Detect which cell encompasses the target text, then output its (X, Y) center coordinate. 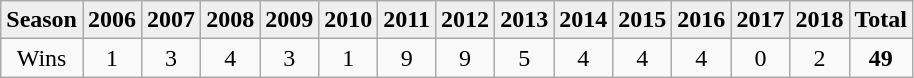
2011 (407, 20)
2010 (348, 20)
2018 (820, 20)
2016 (702, 20)
2012 (466, 20)
2007 (172, 20)
2017 (760, 20)
5 (524, 58)
2006 (112, 20)
2015 (642, 20)
Total (881, 20)
49 (881, 58)
2013 (524, 20)
2 (820, 58)
Season (42, 20)
2014 (584, 20)
2009 (290, 20)
0 (760, 58)
Wins (42, 58)
2008 (230, 20)
